Detect which cell encompasses the target text, then output its [x, y] center coordinate. 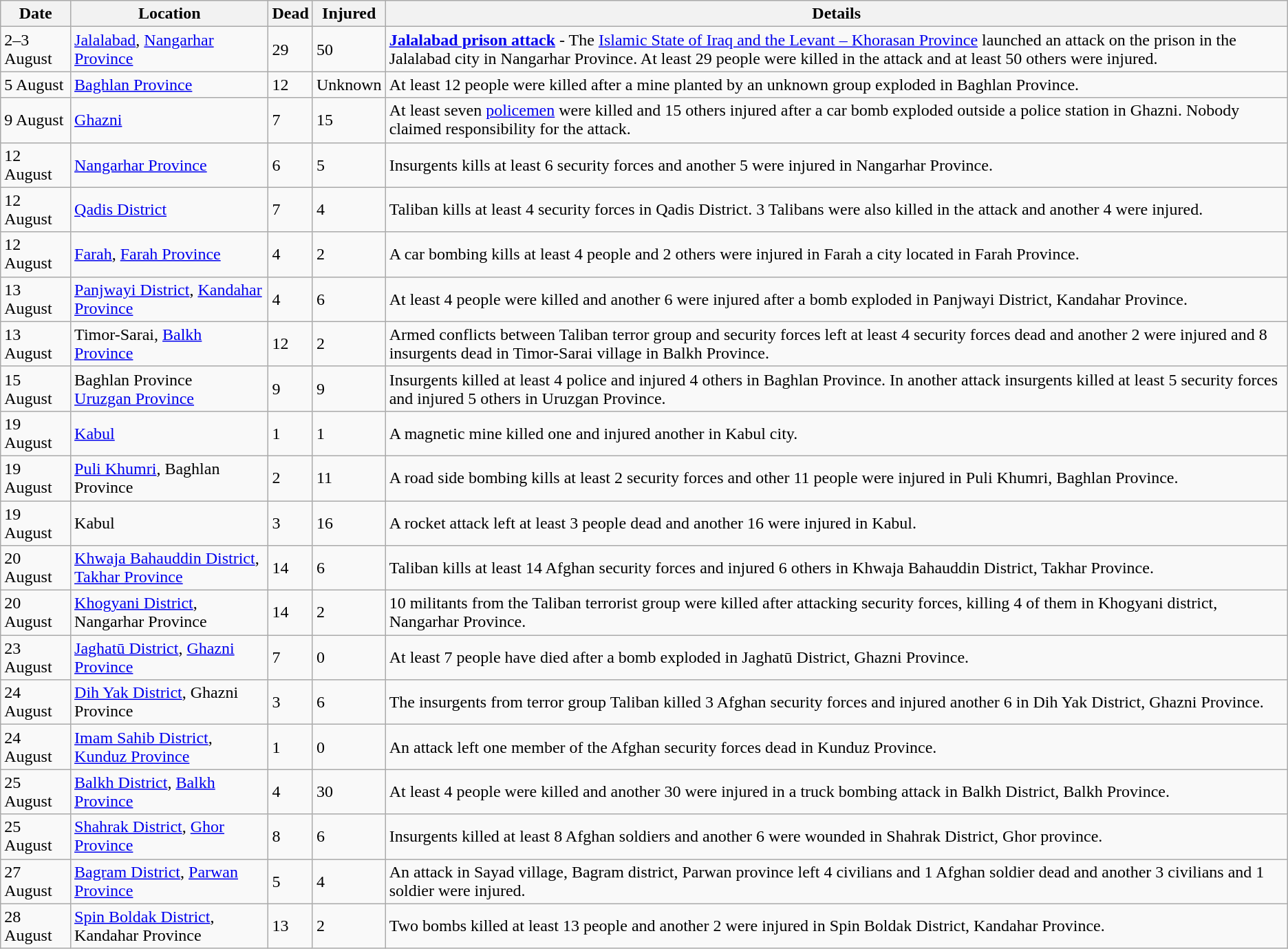
Ghazni [169, 120]
The insurgents from terror group Taliban killed 3 Afghan security forces and injured another 6 in Dih Yak District, Ghazni Province. [837, 702]
Nangarhar Province [169, 165]
11 [349, 478]
Date [36, 14]
At least 4 people were killed and another 6 were injured after a bomb exploded in Panjwayi District, Kandahar Province. [837, 299]
At least 12 people were killed after a mine planted by an unknown group exploded in Baghlan Province. [837, 85]
Insurgents kills at least 6 security forces and another 5 were injured in Nangarhar Province. [837, 165]
A rocket attack left at least 3 people dead and another 16 were injured in Kabul. [837, 523]
2–3 August [36, 50]
16 [349, 523]
Dead [290, 14]
Dih Yak District, Ghazni Province [169, 702]
Two bombs killed at least 13 people and another 2 were injured in Spin Boldak District, Kandahar Province. [837, 926]
Details [837, 14]
23 August [36, 658]
Qadis District [169, 209]
50 [349, 50]
Imam Sahib District, Kunduz Province [169, 747]
29 [290, 50]
Khogyani District, Nangarhar Province [169, 612]
5 August [36, 85]
A magnetic mine killed one and injured another in Kabul city. [837, 434]
Insurgents killed at least 8 Afghan soldiers and another 6 were wounded in Shahrak District, Ghor province. [837, 837]
Injured [349, 14]
28 August [36, 926]
8 [290, 837]
Location [169, 14]
Baghlan ProvinceUruzgan Province [169, 388]
Balkh District, Balkh Province [169, 791]
A car bombing kills at least 4 people and 2 others were injured in Farah a city located in Farah Province. [837, 255]
27 August [36, 881]
Taliban kills at least 14 Afghan security forces and injured 6 others in Khwaja Bahauddin District, Takhar Province. [837, 568]
9 August [36, 120]
15 [349, 120]
At least 4 people were killed and another 30 were injured in a truck bombing attack in Balkh District, Balkh Province. [837, 791]
At least 7 people have died after a bomb exploded in Jaghatū District, Ghazni Province. [837, 658]
A road side bombing kills at least 2 security forces and other 11 people were injured in Puli Khumri, Baghlan Province. [837, 478]
Farah, Farah Province [169, 255]
Puli Khumri, Baghlan Province [169, 478]
An attack left one member of the Afghan security forces dead in Kunduz Province. [837, 747]
15 August [36, 388]
Unknown [349, 85]
Timor-Sarai, Balkh Province [169, 344]
Jalalabad, Nangarhar Province [169, 50]
Taliban kills at least 4 security forces in Qadis District. 3 Talibans were also killed in the attack and another 4 were injured. [837, 209]
Spin Boldak District, Kandahar Province [169, 926]
Bagram District, Parwan Province [169, 881]
Khwaja Bahauddin District, Takhar Province [169, 568]
13 [290, 926]
Jaghatū District, Ghazni Province [169, 658]
30 [349, 791]
Baghlan Province [169, 85]
Shahrak District, Ghor Province [169, 837]
Panjwayi District, Kandahar Province [169, 299]
